Return (x, y) of the center of cell containing provided text 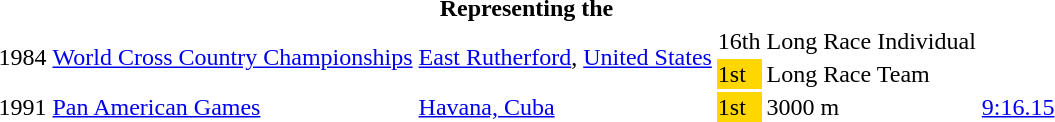
16th (739, 41)
Long Race Individual (871, 41)
3000 m (871, 107)
Long Race Team (871, 74)
Havana, Cuba (565, 107)
World Cross Country Championships (232, 58)
Pan American Games (232, 107)
East Rutherford, United States (565, 58)
